Locate the cell with the specified text and output its [x, y] center coordinate. 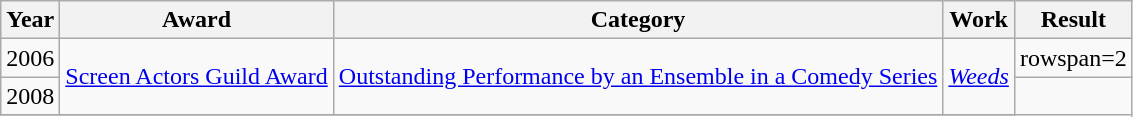
2006 [30, 58]
2008 [30, 96]
Screen Actors Guild Award [196, 77]
rowspan=2 [1073, 58]
Weeds [979, 77]
Award [196, 20]
Result [1073, 20]
Year [30, 20]
Outstanding Performance by an Ensemble in a Comedy Series [638, 77]
Work [979, 20]
Category [638, 20]
